Pinpoint the cell where the given text exists, returning its [X, Y] midpoint coordinate. 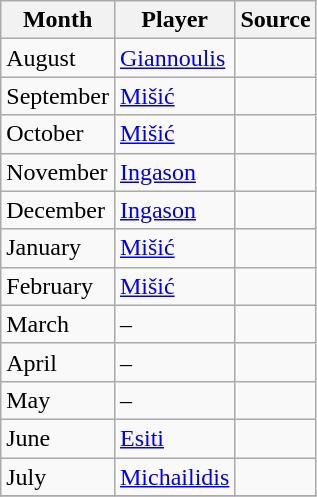
February [58, 286]
March [58, 324]
August [58, 58]
Month [58, 20]
November [58, 172]
Esiti [174, 438]
October [58, 134]
September [58, 96]
Player [174, 20]
June [58, 438]
April [58, 362]
May [58, 400]
July [58, 477]
Giannoulis [174, 58]
January [58, 248]
Source [276, 20]
Michailidis [174, 477]
December [58, 210]
